Output the (x, y) coordinate of the center of the cell containing the given text.  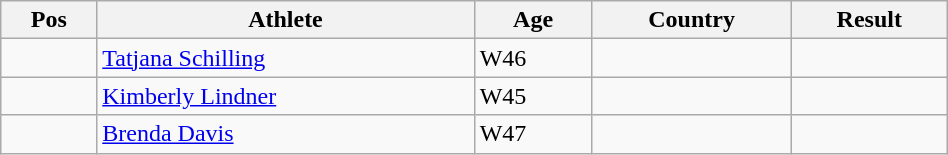
Kimberly Lindner (286, 96)
W46 (533, 58)
Age (533, 20)
Pos (49, 20)
Country (692, 20)
W47 (533, 134)
Result (869, 20)
Athlete (286, 20)
Brenda Davis (286, 134)
W45 (533, 96)
Tatjana Schilling (286, 58)
